Find where the given text appears and provide that cell's center as [x, y] coordinate. 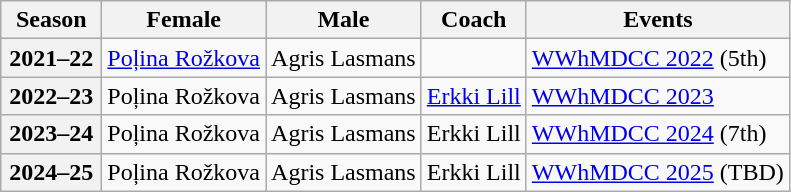
2022–23 [52, 96]
Male [344, 20]
Coach [474, 20]
WWhMDCC 2024 (7th) [658, 134]
Season [52, 20]
Female [184, 20]
2021–22 [52, 58]
WWhMDCC 2025 (TBD) [658, 172]
2024–25 [52, 172]
2023–24 [52, 134]
Events [658, 20]
WWhMDCC 2022 (5th) [658, 58]
WWhMDCC 2023 [658, 96]
